For the text-containing cell, return its midpoint in [x, y] coordinate format. 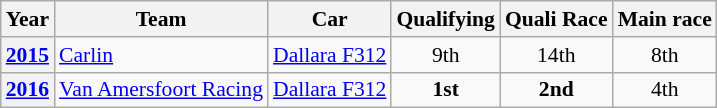
4th [665, 90]
Van Amersfoort Racing [161, 90]
Quali Race [556, 19]
8th [665, 55]
1st [445, 90]
2016 [28, 90]
Qualifying [445, 19]
Carlin [161, 55]
2015 [28, 55]
Main race [665, 19]
14th [556, 55]
2nd [556, 90]
Team [161, 19]
Car [330, 19]
9th [445, 55]
Year [28, 19]
